For the text-containing cell, return its midpoint in (X, Y) coordinate format. 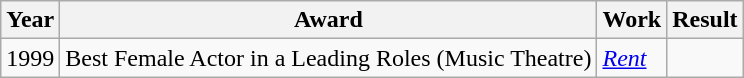
Work (632, 20)
Award (328, 20)
Best Female Actor in a Leading Roles (Music Theatre) (328, 58)
1999 (30, 58)
Result (705, 20)
Year (30, 20)
Rent (632, 58)
